Provide the [x, y] coordinate of the cell's center where the given text is located.  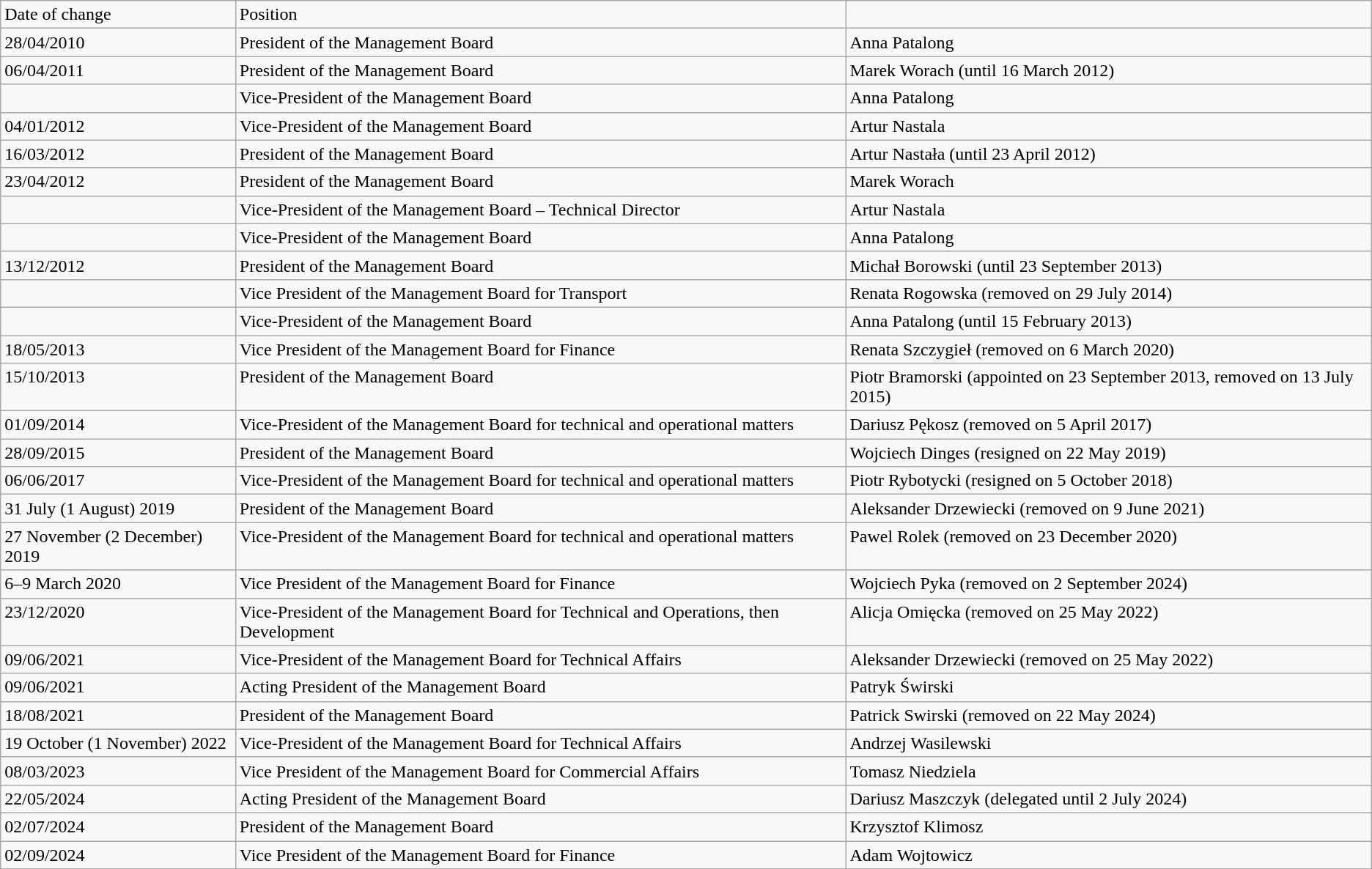
Dariusz Maszczyk (delegated until 2 July 2024) [1108, 799]
Michał Borowski (until 23 September 2013) [1108, 265]
18/08/2021 [119, 715]
Vice President of the Management Board for Transport [541, 293]
Vice President of the Management Board for Commercial Affairs [541, 771]
28/04/2010 [119, 42]
Aleksander Drzewiecki (removed on 9 June 2021) [1108, 509]
18/05/2013 [119, 350]
6–9 March 2020 [119, 584]
Patryk Świrski [1108, 687]
Wojciech Dinges (resigned on 22 May 2019) [1108, 453]
Vice-President of the Management Board – Technical Director [541, 210]
06/06/2017 [119, 481]
27 November (2 December) 2019 [119, 547]
Aleksander Drzewiecki (removed on 25 May 2022) [1108, 659]
Anna Patalong (until 15 February 2013) [1108, 321]
Krzysztof Klimosz [1108, 827]
22/05/2024 [119, 799]
Wojciech Pyka (removed on 2 September 2024) [1108, 584]
Patrick Swirski (removed on 22 May 2024) [1108, 715]
28/09/2015 [119, 453]
15/10/2013 [119, 387]
Vice-President of the Management Board for Technical and Operations, then Development [541, 621]
04/01/2012 [119, 126]
Renata Rogowska (removed on 29 July 2014) [1108, 293]
Andrzej Wasilewski [1108, 743]
08/03/2023 [119, 771]
02/07/2024 [119, 827]
13/12/2012 [119, 265]
Adam Wojtowicz [1108, 855]
06/04/2011 [119, 70]
Piotr Bramorski (appointed on 23 September 2013, removed on 13 July 2015) [1108, 387]
02/09/2024 [119, 855]
23/04/2012 [119, 182]
Alicja Omięcka (removed on 25 May 2022) [1108, 621]
Tomasz Niedziela [1108, 771]
Marek Worach [1108, 182]
Renata Szczygieł (removed on 6 March 2020) [1108, 350]
23/12/2020 [119, 621]
01/09/2014 [119, 425]
16/03/2012 [119, 154]
Marek Worach (until 16 March 2012) [1108, 70]
Date of change [119, 15]
Dariusz Pękosz (removed on 5 April 2017) [1108, 425]
Position [541, 15]
Artur Nastała (until 23 April 2012) [1108, 154]
Pawel Rolek (removed on 23 December 2020) [1108, 547]
31 July (1 August) 2019 [119, 509]
19 October (1 November) 2022 [119, 743]
Piotr Rybotycki (resigned on 5 October 2018) [1108, 481]
